Detect which cell encompasses the target text, then output its [X, Y] center coordinate. 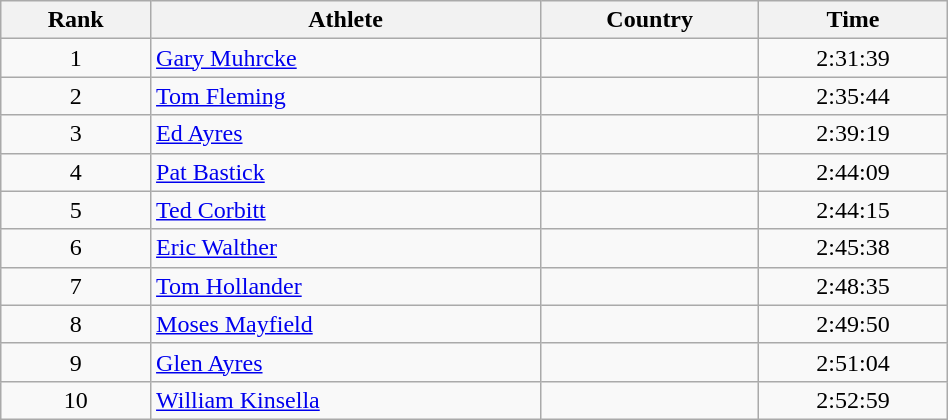
Time [853, 20]
1 [76, 58]
Glen Ayres [346, 362]
2:49:50 [853, 324]
6 [76, 248]
2:35:44 [853, 96]
3 [76, 134]
William Kinsella [346, 400]
5 [76, 210]
2:44:09 [853, 172]
Ed Ayres [346, 134]
2:51:04 [853, 362]
Rank [76, 20]
Ted Corbitt [346, 210]
Athlete [346, 20]
2:31:39 [853, 58]
Eric Walther [346, 248]
2:48:35 [853, 286]
2:39:19 [853, 134]
8 [76, 324]
4 [76, 172]
Country [650, 20]
2 [76, 96]
10 [76, 400]
Moses Mayfield [346, 324]
7 [76, 286]
Tom Fleming [346, 96]
2:44:15 [853, 210]
Pat Bastick [346, 172]
9 [76, 362]
Tom Hollander [346, 286]
2:45:38 [853, 248]
Gary Muhrcke [346, 58]
2:52:59 [853, 400]
